Return the (X, Y) coordinate for the center point of the cell that contains the specified text.  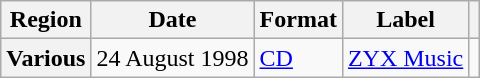
Date (172, 20)
ZYX Music (405, 58)
Various (46, 58)
24 August 1998 (172, 58)
Format (298, 20)
Region (46, 20)
CD (298, 58)
Label (405, 20)
